Find where the given text appears and provide that cell's center as [X, Y] coordinate. 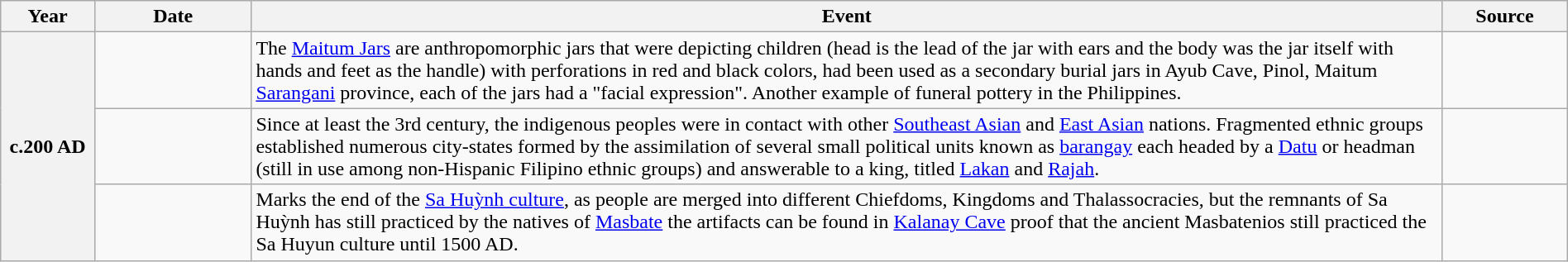
Date [172, 17]
Event [847, 17]
Year [48, 17]
c.200 AD [48, 146]
Source [1505, 17]
